Identify which cell holds the provided text, then report its [x, y] central coordinate. 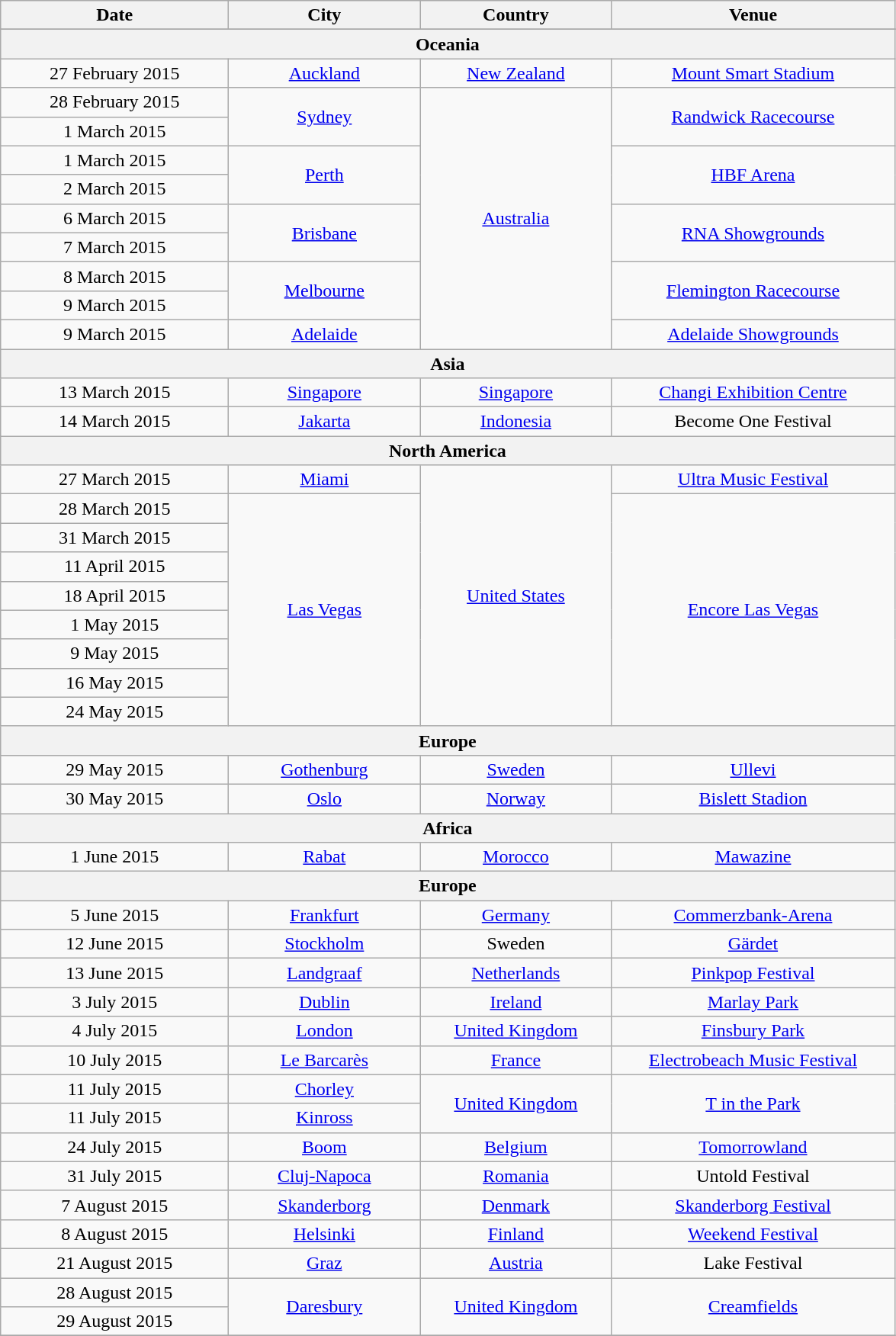
Norway [515, 798]
Venue [753, 15]
Las Vegas [325, 610]
HBF Arena [753, 175]
Gärdet [753, 944]
28 August 2015 [114, 1293]
2 March 2015 [114, 189]
9 May 2015 [114, 654]
5 June 2015 [114, 915]
14 March 2015 [114, 422]
27 March 2015 [114, 480]
Asia [448, 364]
Skanderborg Festival [753, 1205]
Untold Festival [753, 1176]
Encore Las Vegas [753, 610]
Oslo [325, 798]
1 May 2015 [114, 625]
8 August 2015 [114, 1234]
Netherlands [515, 973]
Finland [515, 1234]
United States [515, 596]
RNA Showgrounds [753, 233]
Adelaide Showgrounds [753, 334]
Brisbane [325, 233]
City [325, 15]
Adelaide [325, 334]
Finsbury Park [753, 1031]
Helsinki [325, 1234]
28 March 2015 [114, 509]
Graz [325, 1263]
29 May 2015 [114, 769]
New Zealand [515, 73]
24 July 2015 [114, 1147]
31 March 2015 [114, 538]
Rabat [325, 857]
Daresbury [325, 1307]
Lake Festival [753, 1263]
Cluj-Napoca [325, 1176]
Belgium [515, 1147]
Romania [515, 1176]
10 July 2015 [114, 1060]
Kinross [325, 1118]
Mawazine [753, 857]
13 June 2015 [114, 973]
T in the Park [753, 1103]
24 May 2015 [114, 711]
Austria [515, 1263]
Stockholm [325, 944]
Chorley [325, 1089]
Melbourne [325, 291]
30 May 2015 [114, 798]
Marlay Park [753, 1002]
Mount Smart Stadium [753, 73]
Australia [515, 218]
Creamfields [753, 1307]
29 August 2015 [114, 1322]
7 August 2015 [114, 1205]
Indonesia [515, 422]
Miami [325, 480]
Le Barcarès [325, 1060]
6 March 2015 [114, 218]
Pinkpop Festival [753, 973]
Gothenburg [325, 769]
Denmark [515, 1205]
27 February 2015 [114, 73]
Tomorrowland [753, 1147]
31 July 2015 [114, 1176]
18 April 2015 [114, 596]
Date [114, 15]
Skanderborg [325, 1205]
Landgraaf [325, 973]
4 July 2015 [114, 1031]
13 March 2015 [114, 393]
3 July 2015 [114, 1002]
Ullevi [753, 769]
Randwick Racecourse [753, 117]
Country [515, 15]
1 June 2015 [114, 857]
8 March 2015 [114, 276]
London [325, 1031]
16 May 2015 [114, 682]
11 April 2015 [114, 567]
12 June 2015 [114, 944]
Oceania [448, 44]
Frankfurt [325, 915]
Flemington Racecourse [753, 291]
Jakarta [325, 422]
Auckland [325, 73]
28 February 2015 [114, 102]
Weekend Festival [753, 1234]
7 March 2015 [114, 247]
Africa [448, 827]
Germany [515, 915]
Electrobeach Music Festival [753, 1060]
Commerzbank-Arena [753, 915]
21 August 2015 [114, 1263]
Sydney [325, 117]
Become One Festival [753, 422]
France [515, 1060]
Changi Exhibition Centre [753, 393]
Ultra Music Festival [753, 480]
Perth [325, 175]
Dublin [325, 1002]
Bislett Stadion [753, 798]
North America [448, 451]
Morocco [515, 857]
Ireland [515, 1002]
Boom [325, 1147]
